Detect which cell encompasses the target text, then output its [x, y] center coordinate. 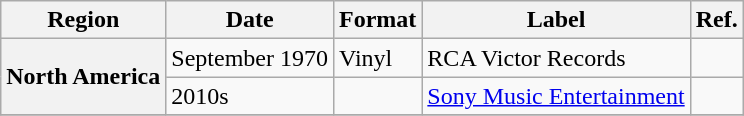
Format [377, 20]
RCA Victor Records [556, 58]
2010s [250, 96]
Label [556, 20]
Ref. [716, 20]
Region [84, 20]
Vinyl [377, 58]
September 1970 [250, 58]
North America [84, 77]
Sony Music Entertainment [556, 96]
Date [250, 20]
